Determine the [x, y] coordinate at the center of the cell enclosing the given text.  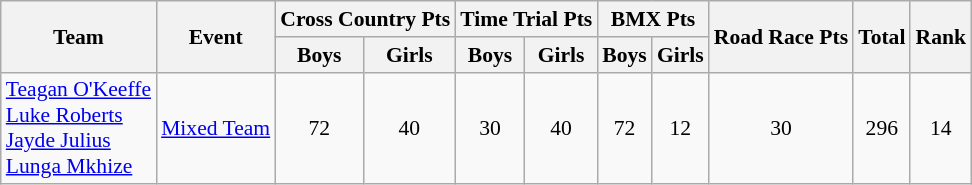
Teagan O'KeeffeLuke RobertsJayde JuliusLunga Mkhize [78, 128]
14 [940, 128]
296 [882, 128]
Mixed Team [216, 128]
BMX Pts [652, 19]
Time Trial Pts [526, 19]
Team [78, 36]
Event [216, 36]
12 [680, 128]
Total [882, 36]
Road Race Pts [781, 36]
Cross Country Pts [365, 19]
Rank [940, 36]
